Search for the cell housing the specified text and yield its [x, y] center coordinate. 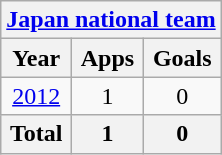
Goals [182, 58]
Year [36, 58]
Total [36, 134]
2012 [36, 96]
Japan national team [111, 20]
Apps [108, 58]
